Output the (x, y) coordinate of the center of the cell containing the given text.  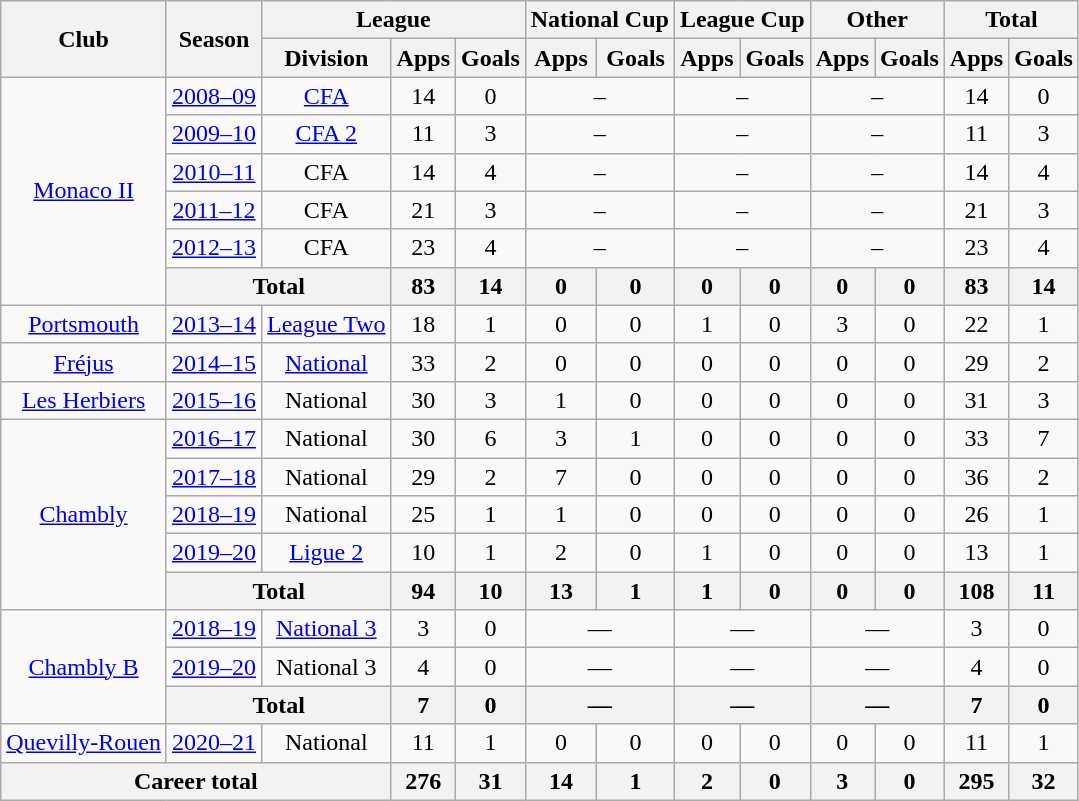
32 (1044, 781)
Ligue 2 (327, 553)
Les Herbiers (84, 400)
League (394, 20)
Season (214, 39)
Career total (196, 781)
36 (976, 477)
Division (327, 58)
2012–13 (214, 248)
2008–09 (214, 96)
2016–17 (214, 438)
League Cup (742, 20)
295 (976, 781)
18 (423, 324)
League Two (327, 324)
Club (84, 39)
Fréjus (84, 362)
276 (423, 781)
2010–11 (214, 172)
Chambly (84, 514)
94 (423, 591)
Other (877, 20)
2013–14 (214, 324)
2020–21 (214, 743)
6 (491, 438)
Quevilly-Rouen (84, 743)
National Cup (600, 20)
Portsmouth (84, 324)
Monaco II (84, 191)
2011–12 (214, 210)
108 (976, 591)
2017–18 (214, 477)
CFA 2 (327, 134)
22 (976, 324)
26 (976, 515)
2014–15 (214, 362)
2009–10 (214, 134)
25 (423, 515)
Chambly B (84, 667)
2015–16 (214, 400)
